Find where the given text appears and provide that cell's center as (x, y) coordinate. 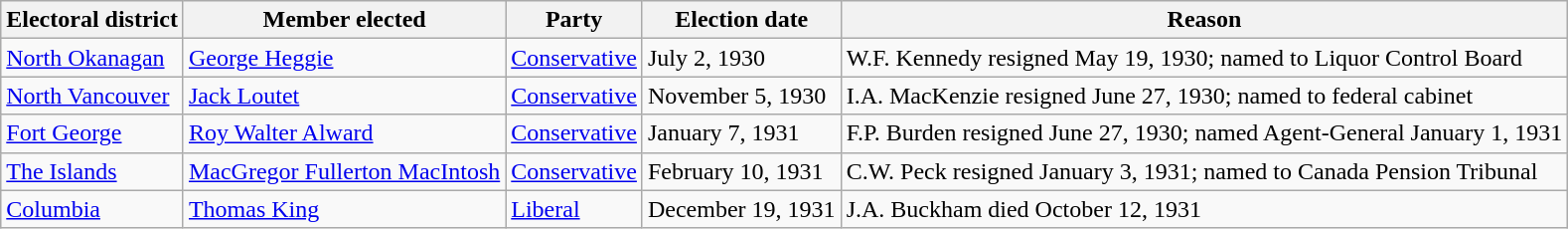
Reason (1204, 20)
Election date (741, 20)
F.P. Burden resigned June 27, 1930; named Agent-General January 1, 1931 (1204, 133)
February 10, 1931 (741, 171)
Jack Loutet (344, 96)
Party (574, 20)
Liberal (574, 209)
W.F. Kennedy resigned May 19, 1930; named to Liquor Control Board (1204, 58)
Member elected (344, 20)
December 19, 1931 (741, 209)
Roy Walter Alward (344, 133)
January 7, 1931 (741, 133)
I.A. MacKenzie resigned June 27, 1930; named to federal cabinet (1204, 96)
Columbia (92, 209)
MacGregor Fullerton MacIntosh (344, 171)
Thomas King (344, 209)
The Islands (92, 171)
North Vancouver (92, 96)
November 5, 1930 (741, 96)
Electoral district (92, 20)
C.W. Peck resigned January 3, 1931; named to Canada Pension Tribunal (1204, 171)
Fort George (92, 133)
J.A. Buckham died October 12, 1931 (1204, 209)
July 2, 1930 (741, 58)
North Okanagan (92, 58)
George Heggie (344, 58)
